Return (x, y) of the center of cell containing provided text 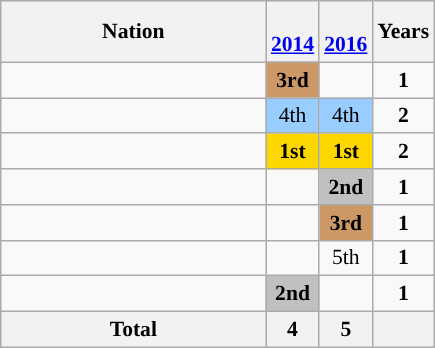
Nation (134, 32)
4 (292, 330)
2014 (292, 32)
5th (346, 258)
Years (403, 32)
2016 (346, 32)
5 (346, 330)
Total (134, 330)
